For the text-containing cell, return its midpoint in (X, Y) coordinate format. 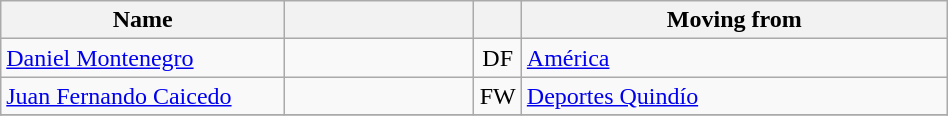
Name (143, 20)
Moving from (734, 20)
DF (498, 58)
América (734, 58)
Daniel Montenegro (143, 58)
FW (498, 96)
Juan Fernando Caicedo (143, 96)
Deportes Quindío (734, 96)
